From the cell containing the given text, extract its center point as (X, Y) coordinate. 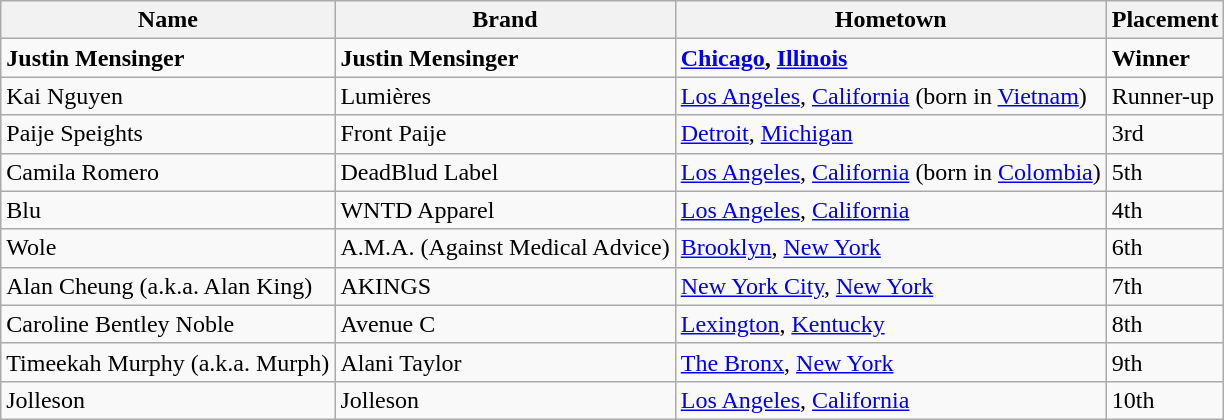
Avenue C (505, 324)
5th (1165, 172)
9th (1165, 362)
10th (1165, 400)
Name (168, 20)
Camila Romero (168, 172)
4th (1165, 210)
Lexington, Kentucky (890, 324)
AKINGS (505, 286)
Lumières (505, 96)
6th (1165, 248)
Caroline Bentley Noble (168, 324)
Runner-up (1165, 96)
Brand (505, 20)
Alan Cheung (a.k.a. Alan King) (168, 286)
8th (1165, 324)
WNTD Apparel (505, 210)
Paije Speights (168, 134)
Chicago, Illinois (890, 58)
Los Angeles, California (born in Colombia) (890, 172)
Brooklyn, New York (890, 248)
7th (1165, 286)
A.M.A. (Against Medical Advice) (505, 248)
Hometown (890, 20)
New York City, New York (890, 286)
Detroit, Michigan (890, 134)
Alani Taylor (505, 362)
Timeekah Murphy (a.k.a. Murph) (168, 362)
3rd (1165, 134)
Wole (168, 248)
Blu (168, 210)
Winner (1165, 58)
Placement (1165, 20)
Kai Nguyen (168, 96)
Front Paije (505, 134)
DeadBlud Label (505, 172)
The Bronx, New York (890, 362)
Los Angeles, California (born in Vietnam) (890, 96)
